Identify which cell holds the provided text, then report its [X, Y] central coordinate. 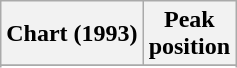
Peakposition [189, 34]
Chart (1993) [72, 34]
